Return the [X, Y] coordinate for the center point of the cell that contains the specified text.  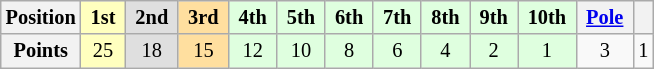
2 [494, 51]
4 [445, 51]
3rd [203, 17]
Points [41, 51]
Pole [604, 17]
8th [445, 17]
10th [547, 17]
10 [301, 51]
9th [494, 17]
2nd [152, 17]
4th [253, 17]
12 [253, 51]
25 [104, 51]
8 [349, 51]
Position [41, 17]
15 [203, 51]
5th [301, 17]
3 [604, 51]
6th [349, 17]
6 [397, 51]
7th [397, 17]
18 [152, 51]
1st [104, 17]
